Find where the given text appears and provide that cell's center as [X, Y] coordinate. 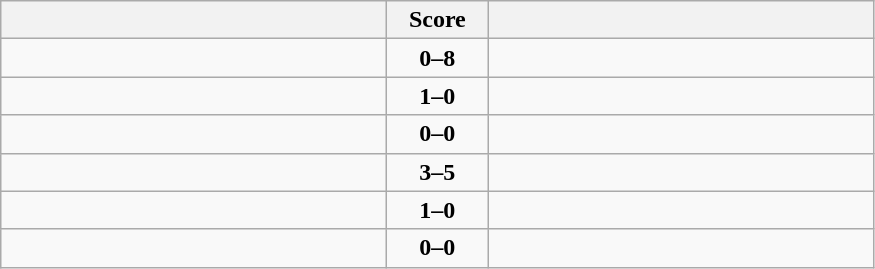
3–5 [438, 172]
0–8 [438, 58]
Score [438, 20]
